For the text-containing cell, return its midpoint in [x, y] coordinate format. 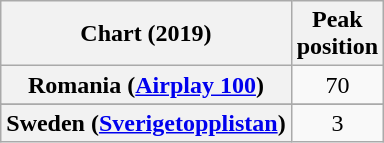
70 [337, 85]
3 [337, 123]
Peak position [337, 34]
Chart (2019) [146, 34]
Sweden (Sverigetopplistan) [146, 123]
Romania (Airplay 100) [146, 85]
